Determine the [X, Y] coordinate at the center of the cell enclosing the given text.  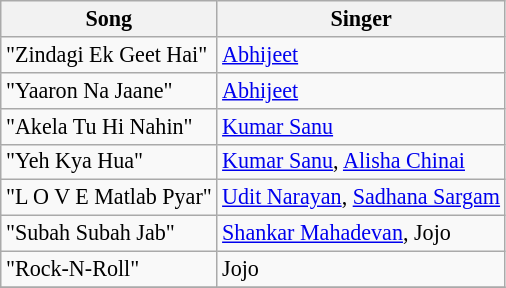
"Yeh Kya Hua" [109, 162]
"Zindagi Ek Geet Hai" [109, 54]
"Akela Tu Hi Nahin" [109, 126]
Song [109, 18]
"L O V E Matlab Pyar" [109, 198]
"Subah Subah Jab" [109, 233]
Udit Narayan, Sadhana Sargam [361, 198]
Kumar Sanu [361, 126]
Singer [361, 18]
Shankar Mahadevan, Jojo [361, 233]
"Rock-N-Roll" [109, 269]
Kumar Sanu, Alisha Chinai [361, 162]
"Yaaron Na Jaane" [109, 90]
Jojo [361, 269]
